From the cell containing the given text, extract its center point as [x, y] coordinate. 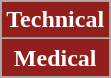
Medical [56, 58]
Technical [56, 20]
